Find where the given text appears and provide that cell's center as [X, Y] coordinate. 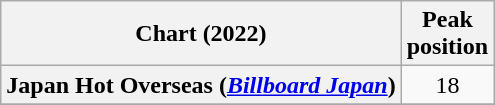
Peakposition [447, 34]
Japan Hot Overseas (Billboard Japan) [201, 85]
18 [447, 85]
Chart (2022) [201, 34]
